From the cell containing the given text, extract its center point as [x, y] coordinate. 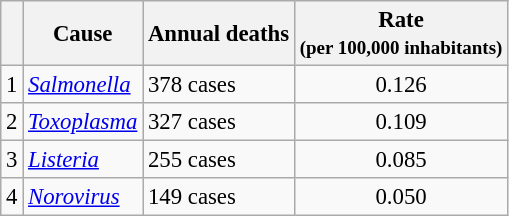
0.126 [400, 85]
Cause [83, 34]
149 cases [219, 197]
327 cases [219, 122]
Listeria [83, 160]
255 cases [219, 160]
Norovirus [83, 197]
0.085 [400, 160]
1 [12, 85]
Toxoplasma [83, 122]
Annual deaths [219, 34]
Rate(per 100,000 inhabitants) [400, 34]
0.050 [400, 197]
378 cases [219, 85]
0.109 [400, 122]
4 [12, 197]
2 [12, 122]
3 [12, 160]
Salmonella [83, 85]
